Return (X, Y) of the center of cell containing provided text 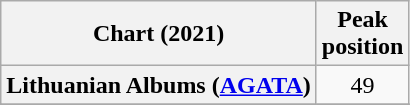
Chart (2021) (159, 34)
49 (362, 85)
Lithuanian Albums (AGATA) (159, 85)
Peakposition (362, 34)
